Detect which cell encompasses the target text, then output its [X, Y] center coordinate. 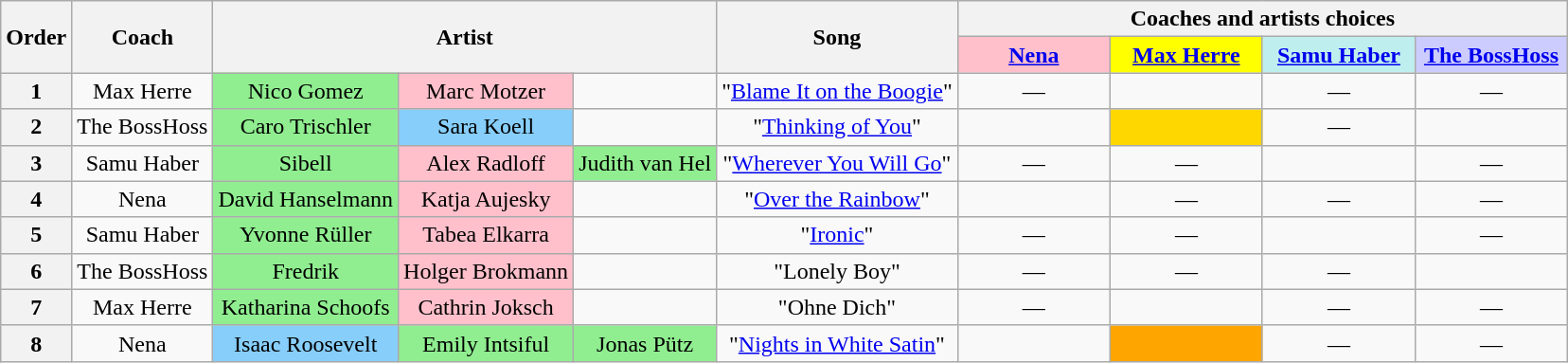
7 [36, 307]
Sibell [306, 163]
David Hanselmann [306, 199]
Caro Trischler [306, 127]
Nico Gomez [306, 91]
Cathrin Joksch [487, 307]
Sara Koell [487, 127]
Isaac Roosevelt [306, 343]
Fredrik [306, 271]
"Over the Rainbow" [837, 199]
Song [837, 37]
8 [36, 343]
"Nights in White Satin" [837, 343]
"Lonely Boy" [837, 271]
Tabea Elkarra [487, 235]
1 [36, 91]
Order [36, 37]
Yvonne Rüller [306, 235]
Judith van Hel [646, 163]
Katharina Schoofs [306, 307]
6 [36, 271]
4 [36, 199]
Jonas Pütz [646, 343]
"Ohne Dich" [837, 307]
"Thinking of You" [837, 127]
"Ironic" [837, 235]
Coaches and artists choices [1262, 19]
"Blame It on the Boogie" [837, 91]
Katja Aujesky [487, 199]
Marc Motzer [487, 91]
5 [36, 235]
2 [36, 127]
"Wherever You Will Go" [837, 163]
Holger Brokmann [487, 271]
Alex Radloff [487, 163]
3 [36, 163]
Artist [465, 37]
Emily Intsiful [487, 343]
Coach [142, 37]
